Return (x, y) of the center of cell containing provided text 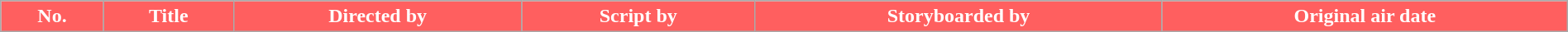
No. (52, 16)
Title (169, 16)
Directed by (377, 16)
Script by (638, 16)
Storyboarded by (959, 16)
Original air date (1365, 16)
